Provide the (X, Y) coordinate of the cell's center where the given text is located.  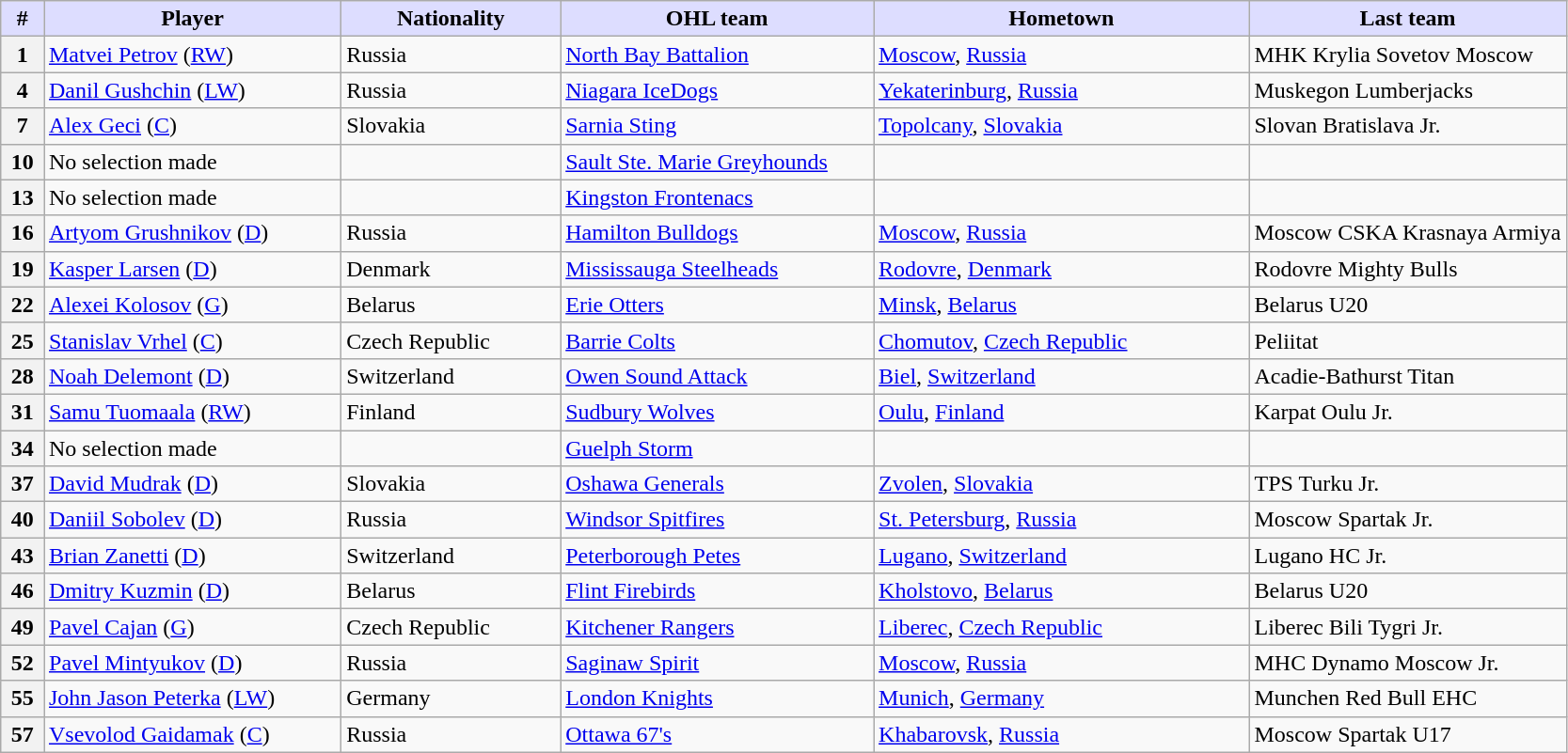
28 (23, 376)
Kholstovo, Belarus (1061, 591)
Dmitry Kuzmin (D) (192, 591)
John Jason Peterka (LW) (192, 698)
Chomutov, Czech Republic (1061, 340)
Danil Gushchin (LW) (192, 90)
Muskegon Lumberjacks (1407, 90)
13 (23, 197)
Finland (451, 412)
Vsevolod Gaidamak (C) (192, 734)
Barrie Colts (717, 340)
Artyom Grushnikov (D) (192, 233)
Karpat Oulu Jr. (1407, 412)
Alex Geci (C) (192, 126)
Pavel Cajan (G) (192, 627)
Flint Firebirds (717, 591)
22 (23, 305)
Slovan Bratislava Jr. (1407, 126)
Lugano HC Jr. (1407, 556)
Topolcany, Slovakia (1061, 126)
31 (23, 412)
St. Petersburg, Russia (1061, 520)
Liberec Bili Tygri Jr. (1407, 627)
Sault Ste. Marie Greyhounds (717, 162)
Acadie-Bathurst Titan (1407, 376)
43 (23, 556)
Rodovre Mighty Bulls (1407, 269)
Saginaw Spirit (717, 663)
# (23, 19)
Lugano, Switzerland (1061, 556)
Hometown (1061, 19)
10 (23, 162)
Brian Zanetti (D) (192, 556)
Biel, Switzerland (1061, 376)
Owen Sound Attack (717, 376)
Liberec, Czech Republic (1061, 627)
34 (23, 448)
Player (192, 19)
Mississauga Steelheads (717, 269)
MHK Krylia Sovetov Moscow (1407, 55)
Alexei Kolosov (G) (192, 305)
Germany (451, 698)
Kasper Larsen (D) (192, 269)
Sudbury Wolves (717, 412)
52 (23, 663)
Samu Tuomaala (RW) (192, 412)
Daniil Sobolev (D) (192, 520)
49 (23, 627)
Moscow Spartak U17 (1407, 734)
Minsk, Belarus (1061, 305)
55 (23, 698)
Windsor Spitfires (717, 520)
Munich, Germany (1061, 698)
Guelph Storm (717, 448)
Hamilton Bulldogs (717, 233)
Stanislav Vrhel (C) (192, 340)
Noah Delemont (D) (192, 376)
David Mudrak (D) (192, 484)
Khabarovsk, Russia (1061, 734)
Moscow Spartak Jr. (1407, 520)
Yekaterinburg, Russia (1061, 90)
Pavel Mintyukov (D) (192, 663)
1 (23, 55)
London Knights (717, 698)
40 (23, 520)
57 (23, 734)
Rodovre, Denmark (1061, 269)
7 (23, 126)
37 (23, 484)
Last team (1407, 19)
North Bay Battalion (717, 55)
46 (23, 591)
Oulu, Finland (1061, 412)
Niagara IceDogs (717, 90)
25 (23, 340)
Peliitat (1407, 340)
19 (23, 269)
TPS Turku Jr. (1407, 484)
Kitchener Rangers (717, 627)
Zvolen, Slovakia (1061, 484)
Munchen Red Bull EHC (1407, 698)
16 (23, 233)
4 (23, 90)
Matvei Petrov (RW) (192, 55)
Kingston Frontenacs (717, 197)
MHC Dynamo Moscow Jr. (1407, 663)
Moscow CSKA Krasnaya Armiya (1407, 233)
Peterborough Petes (717, 556)
Oshawa Generals (717, 484)
Erie Otters (717, 305)
Ottawa 67's (717, 734)
OHL team (717, 19)
Nationality (451, 19)
Denmark (451, 269)
Sarnia Sting (717, 126)
